Find where the given text appears and provide that cell's center as (x, y) coordinate. 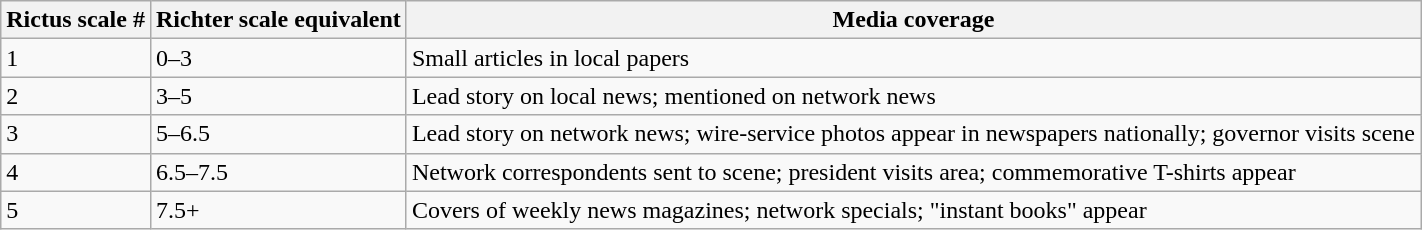
Lead story on network news; wire-service photos appear in newspapers nationally; governor visits scene (913, 134)
2 (76, 96)
Small articles in local papers (913, 58)
Rictus scale # (76, 20)
0–3 (278, 58)
Covers of weekly news magazines; network specials; "instant books" appear (913, 210)
4 (76, 172)
Media coverage (913, 20)
6.5–7.5 (278, 172)
5–6.5 (278, 134)
1 (76, 58)
3–5 (278, 96)
Richter scale equivalent (278, 20)
3 (76, 134)
Network correspondents sent to scene; president visits area; commemorative T-shirts appear (913, 172)
Lead story on local news; mentioned on network news (913, 96)
5 (76, 210)
7.5+ (278, 210)
